Identify which cell holds the provided text, then report its [x, y] central coordinate. 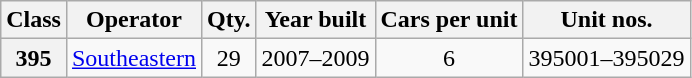
Qty. [229, 20]
2007–2009 [316, 58]
Southeastern [134, 58]
Class [34, 20]
Unit nos. [606, 20]
6 [449, 58]
395001–395029 [606, 58]
Operator [134, 20]
Cars per unit [449, 20]
395 [34, 58]
29 [229, 58]
Year built [316, 20]
